Scan for the cell matching the given text and deliver its [x, y] coordinate at center. 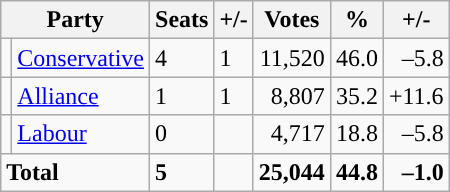
5 [182, 172]
0 [182, 134]
25,044 [292, 172]
46.0 [356, 58]
Votes [292, 20]
Total [76, 172]
35.2 [356, 96]
11,520 [292, 58]
4,717 [292, 134]
18.8 [356, 134]
% [356, 20]
Labour [81, 134]
–1.0 [416, 172]
Conservative [81, 58]
44.8 [356, 172]
Seats [182, 20]
+11.6 [416, 96]
Party [76, 20]
4 [182, 58]
Alliance [81, 96]
8,807 [292, 96]
